Return the (X, Y) coordinate for the center point of the cell that contains the specified text.  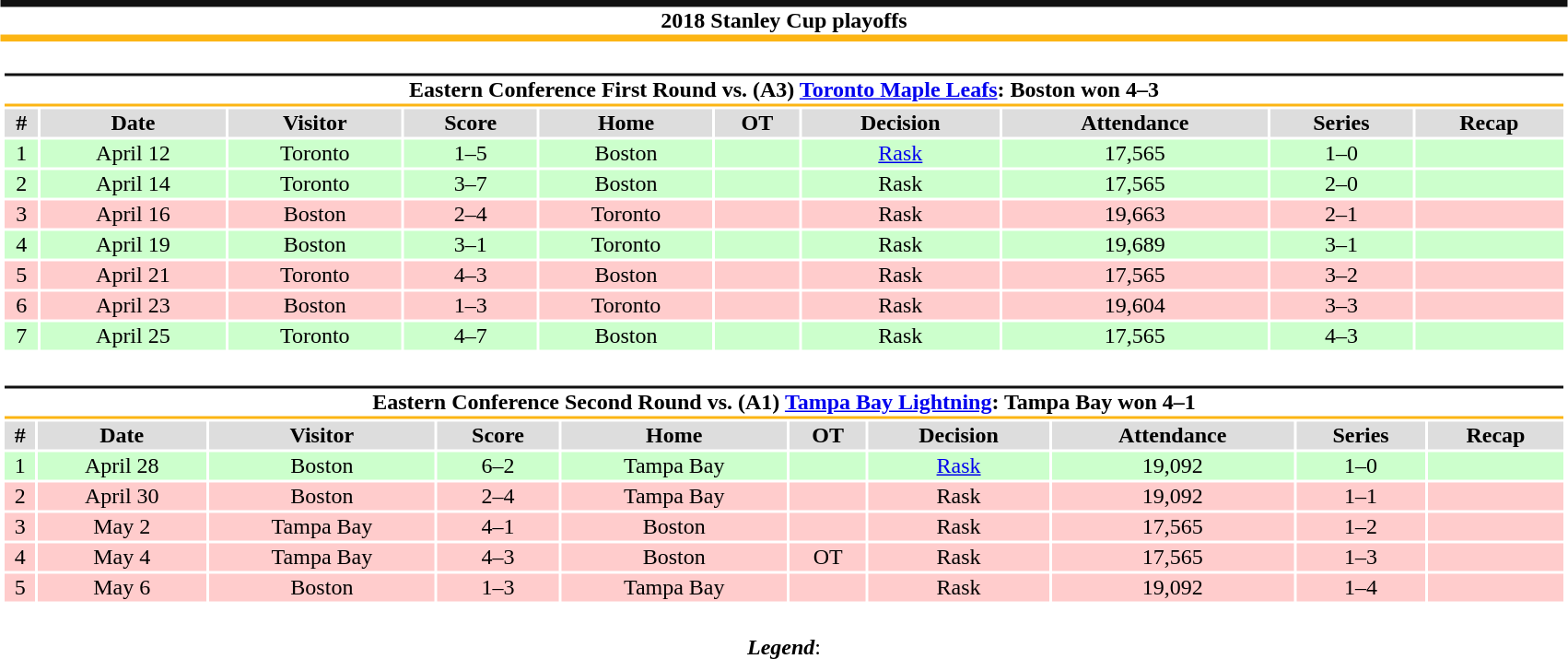
2018 Stanley Cup playoffs (784, 20)
April 30 (122, 497)
1–2 (1361, 526)
19,604 (1135, 305)
1–5 (470, 154)
2–0 (1341, 183)
6–2 (497, 465)
May 6 (122, 587)
April 21 (133, 276)
May 2 (122, 526)
3–7 (470, 183)
Eastern Conference Second Round vs. (A1) Tampa Bay Lightning: Tampa Bay won 4–1 (783, 402)
19,689 (1135, 244)
3–3 (1341, 305)
April 12 (133, 154)
2–1 (1341, 215)
April 19 (133, 244)
7 (21, 336)
4–7 (470, 336)
April 16 (133, 215)
6 (21, 305)
4–1 (497, 526)
April 14 (133, 183)
April 28 (122, 465)
1–1 (1361, 497)
3–2 (1341, 276)
19,663 (1135, 215)
1–4 (1361, 587)
April 23 (133, 305)
Eastern Conference First Round vs. (A3) Toronto Maple Leafs: Boston won 4–3 (783, 90)
May 4 (122, 558)
April 25 (133, 336)
